Find where the given text appears and provide that cell's center as (X, Y) coordinate. 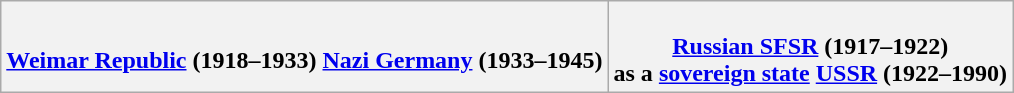
Russian SFSR (1917–1922)as a sovereign state USSR (1922–1990) (810, 47)
Weimar Republic (1918–1933) Nazi Germany (1933–1945) (304, 47)
